Capture the cell that displays the provided text and extract its (x, y) central coordinate. 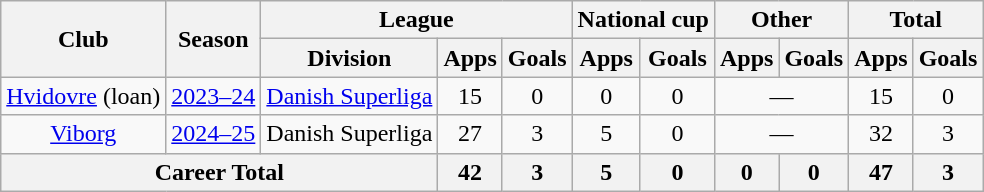
Club (84, 39)
Career Total (220, 172)
Total (916, 20)
32 (881, 134)
Division (350, 58)
Season (214, 39)
Other (781, 20)
27 (470, 134)
Viborg (84, 134)
2024–25 (214, 134)
Hvidovre (loan) (84, 96)
League (416, 20)
47 (881, 172)
National cup (643, 20)
42 (470, 172)
2023–24 (214, 96)
